Find where the given text appears and provide that cell's center as [x, y] coordinate. 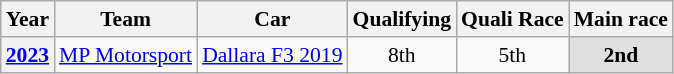
Year [28, 19]
5th [512, 55]
Dallara F3 2019 [272, 55]
Quali Race [512, 19]
8th [402, 55]
Main race [621, 19]
2nd [621, 55]
MP Motorsport [126, 55]
Car [272, 19]
Qualifying [402, 19]
Team [126, 19]
2023 [28, 55]
